Capture the cell that displays the provided text and extract its [x, y] central coordinate. 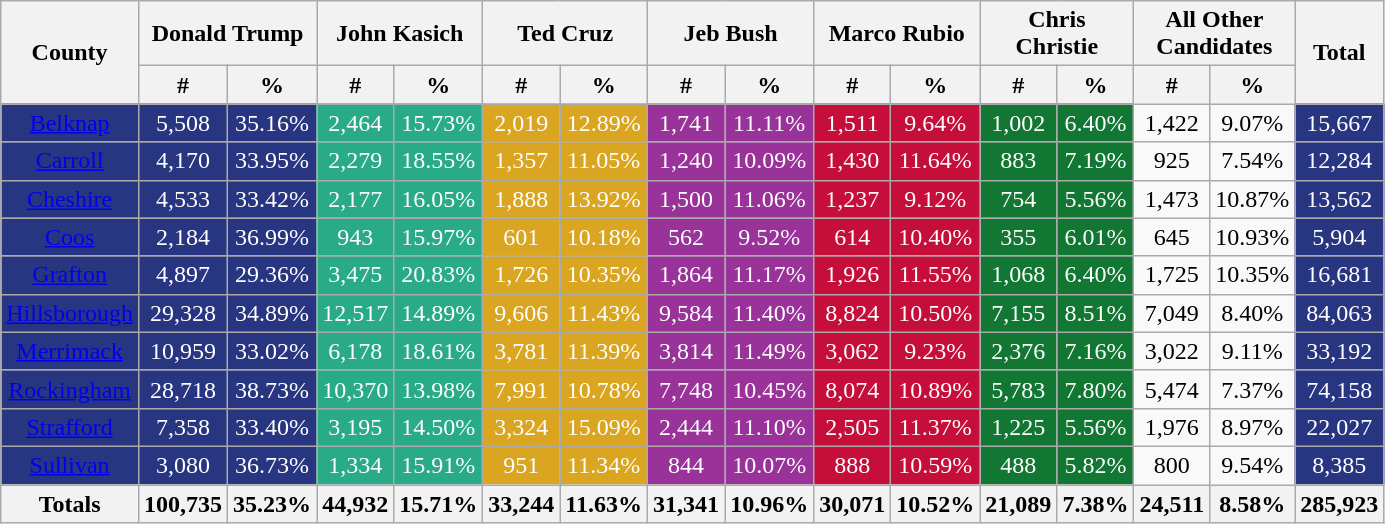
285,923 [1340, 503]
13.98% [438, 389]
1,473 [1172, 199]
5,783 [1018, 389]
11.43% [604, 313]
5,474 [1172, 389]
15.97% [438, 237]
10.50% [936, 313]
13.92% [604, 199]
1,726 [522, 275]
31,341 [686, 503]
1,237 [852, 199]
9.64% [936, 123]
Coos [70, 237]
3,022 [1172, 351]
11.64% [936, 161]
29,328 [182, 313]
10.07% [770, 465]
1,422 [1172, 123]
15.91% [438, 465]
355 [1018, 237]
8,824 [852, 313]
Total [1340, 52]
9,606 [522, 313]
35.23% [272, 503]
2,279 [356, 161]
12,517 [356, 313]
9.11% [1252, 351]
10.09% [770, 161]
10.78% [604, 389]
844 [686, 465]
11.63% [604, 503]
Carroll [70, 161]
7.19% [1096, 161]
951 [522, 465]
30,071 [852, 503]
925 [1172, 161]
1,888 [522, 199]
1,926 [852, 275]
100,735 [182, 503]
800 [1172, 465]
8.97% [1252, 427]
36.99% [272, 237]
5.82% [1096, 465]
9,584 [686, 313]
16,681 [1340, 275]
3,475 [356, 275]
Hillsborough [70, 313]
Totals [70, 503]
14.89% [438, 313]
1,240 [686, 161]
Chris Christie [1057, 34]
Donald Trump [227, 34]
1,741 [686, 123]
7,748 [686, 389]
11.55% [936, 275]
1,002 [1018, 123]
18.61% [438, 351]
943 [356, 237]
2,464 [356, 123]
11.39% [604, 351]
All Other Candidates [1214, 34]
10.45% [770, 389]
2,376 [1018, 351]
7.54% [1252, 161]
34.89% [272, 313]
15,667 [1340, 123]
33.95% [272, 161]
84,063 [1340, 313]
24,511 [1172, 503]
Cheshire [70, 199]
36.73% [272, 465]
15.09% [604, 427]
3,062 [852, 351]
18.55% [438, 161]
11.05% [604, 161]
7.37% [1252, 389]
33.42% [272, 199]
Marco Rubio [897, 34]
1,357 [522, 161]
8,385 [1340, 465]
10.18% [604, 237]
11.37% [936, 427]
11.49% [770, 351]
645 [1172, 237]
8.51% [1096, 313]
7,155 [1018, 313]
21,089 [1018, 503]
74,158 [1340, 389]
8,074 [852, 389]
Merrimack [70, 351]
16.05% [438, 199]
488 [1018, 465]
Ted Cruz [566, 34]
4,533 [182, 199]
10,959 [182, 351]
Jeb Bush [731, 34]
11.11% [770, 123]
562 [686, 237]
9.54% [1252, 465]
3,324 [522, 427]
11.34% [604, 465]
10.96% [770, 503]
9.12% [936, 199]
11.06% [770, 199]
5,508 [182, 123]
35.16% [272, 123]
1,511 [852, 123]
888 [852, 465]
9.52% [770, 237]
883 [1018, 161]
44,932 [356, 503]
3,781 [522, 351]
1,864 [686, 275]
10.40% [936, 237]
3,814 [686, 351]
754 [1018, 199]
6.01% [1096, 237]
7,358 [182, 427]
8.58% [1252, 503]
11.40% [770, 313]
3,195 [356, 427]
614 [852, 237]
2,505 [852, 427]
1,976 [1172, 427]
Grafton [70, 275]
7,991 [522, 389]
John Kasich [400, 34]
33,192 [1340, 351]
7.16% [1096, 351]
601 [522, 237]
15.73% [438, 123]
6,178 [356, 351]
28,718 [182, 389]
33.02% [272, 351]
12.89% [604, 123]
9.23% [936, 351]
7,049 [1172, 313]
11.17% [770, 275]
Sullivan [70, 465]
9.07% [1252, 123]
10,370 [356, 389]
14.50% [438, 427]
2,444 [686, 427]
8.40% [1252, 313]
10.87% [1252, 199]
5,904 [1340, 237]
2,184 [182, 237]
1,334 [356, 465]
20.83% [438, 275]
Strafford [70, 427]
1,068 [1018, 275]
4,897 [182, 275]
Belknap [70, 123]
2,019 [522, 123]
1,725 [1172, 275]
2,177 [356, 199]
13,562 [1340, 199]
10.93% [1252, 237]
7.80% [1096, 389]
11.10% [770, 427]
1,225 [1018, 427]
3,080 [182, 465]
1,430 [852, 161]
10.89% [936, 389]
15.71% [438, 503]
33,244 [522, 503]
Rockingham [70, 389]
33.40% [272, 427]
29.36% [272, 275]
38.73% [272, 389]
4,170 [182, 161]
7.38% [1096, 503]
12,284 [1340, 161]
22,027 [1340, 427]
10.52% [936, 503]
10.59% [936, 465]
1,500 [686, 199]
County [70, 52]
